Search for the cell housing the specified text and yield its [X, Y] center coordinate. 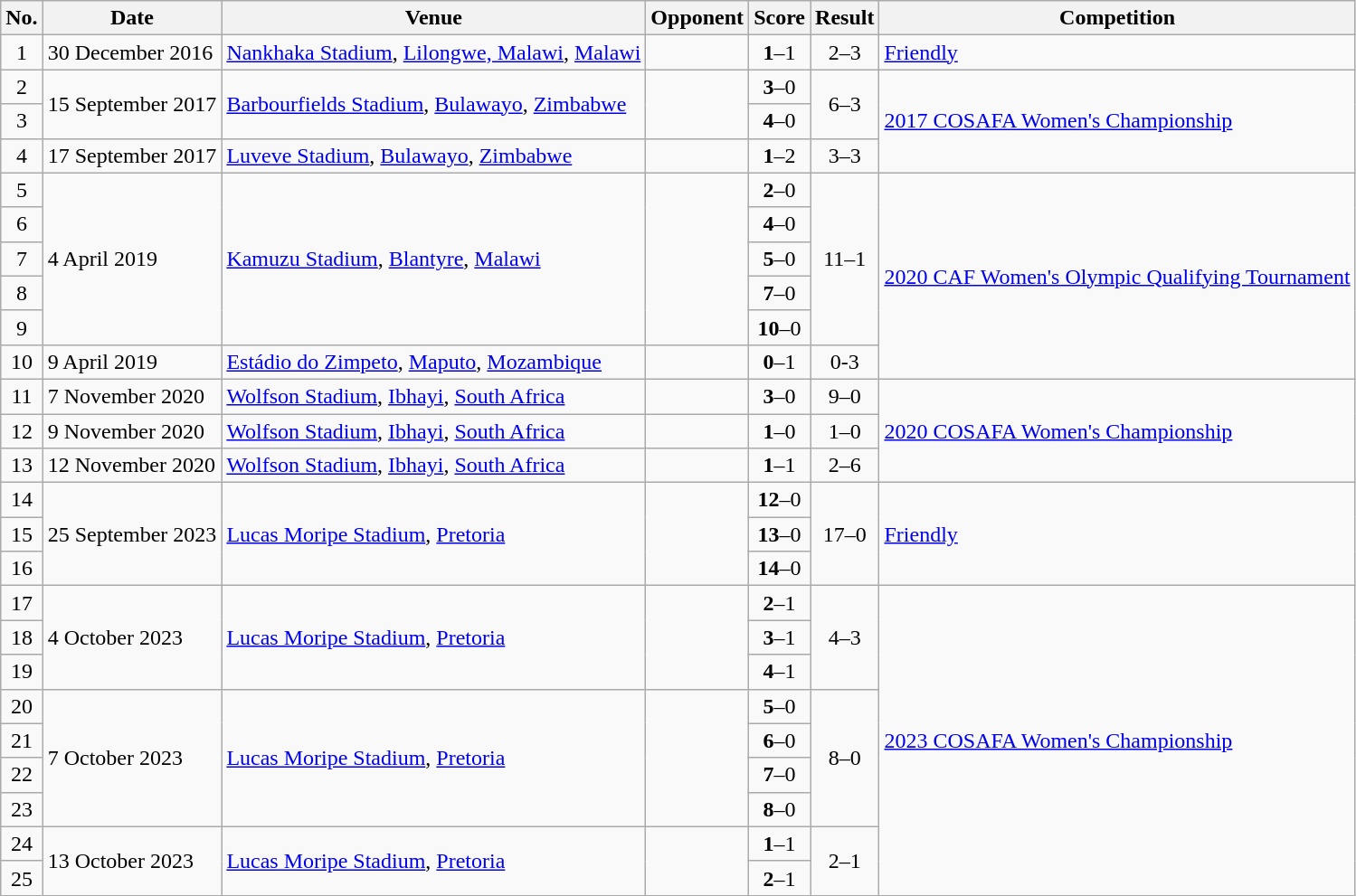
No. [22, 18]
19 [22, 672]
12 November 2020 [132, 466]
23 [22, 809]
13 [22, 466]
18 [22, 637]
12 [22, 431]
10 [22, 362]
0-3 [845, 362]
6–0 [780, 740]
6 [22, 224]
Venue [434, 18]
16 [22, 569]
Estádio do Zimpeto, Maputo, Mozambique [434, 362]
7 [22, 259]
4–1 [780, 672]
2023 COSAFA Women's Championship [1117, 741]
21 [22, 740]
3–1 [780, 637]
20 [22, 706]
2020 COSAFA Women's Championship [1117, 430]
2–6 [845, 466]
4 April 2019 [132, 259]
3 [22, 121]
1 [22, 52]
Barbourfields Stadium, Bulawayo, Zimbabwe [434, 104]
2017 COSAFA Women's Championship [1117, 121]
15 September 2017 [132, 104]
Nankhaka Stadium, Lilongwe, Malawi, Malawi [434, 52]
11 [22, 396]
9–0 [845, 396]
3–3 [845, 156]
Kamuzu Stadium, Blantyre, Malawi [434, 259]
Date [132, 18]
2–3 [845, 52]
11–1 [845, 259]
25 September 2023 [132, 534]
12–0 [780, 500]
17 September 2017 [132, 156]
Opponent [697, 18]
Score [780, 18]
8 [22, 293]
7 October 2023 [132, 758]
Result [845, 18]
15 [22, 534]
13 October 2023 [132, 861]
17–0 [845, 534]
17 [22, 603]
30 December 2016 [132, 52]
10–0 [780, 327]
4 [22, 156]
0–1 [780, 362]
9 [22, 327]
Competition [1117, 18]
Luveve Stadium, Bulawayo, Zimbabwe [434, 156]
6–3 [845, 104]
1–2 [780, 156]
9 November 2020 [132, 431]
2 [22, 87]
2020 CAF Women's Olympic Qualifying Tournament [1117, 276]
13–0 [780, 534]
4 October 2023 [132, 637]
2–0 [780, 190]
9 April 2019 [132, 362]
4–3 [845, 637]
14–0 [780, 569]
24 [22, 844]
5 [22, 190]
25 [22, 878]
14 [22, 500]
7 November 2020 [132, 396]
22 [22, 775]
